Locate the cell with the specified text and output its [x, y] center coordinate. 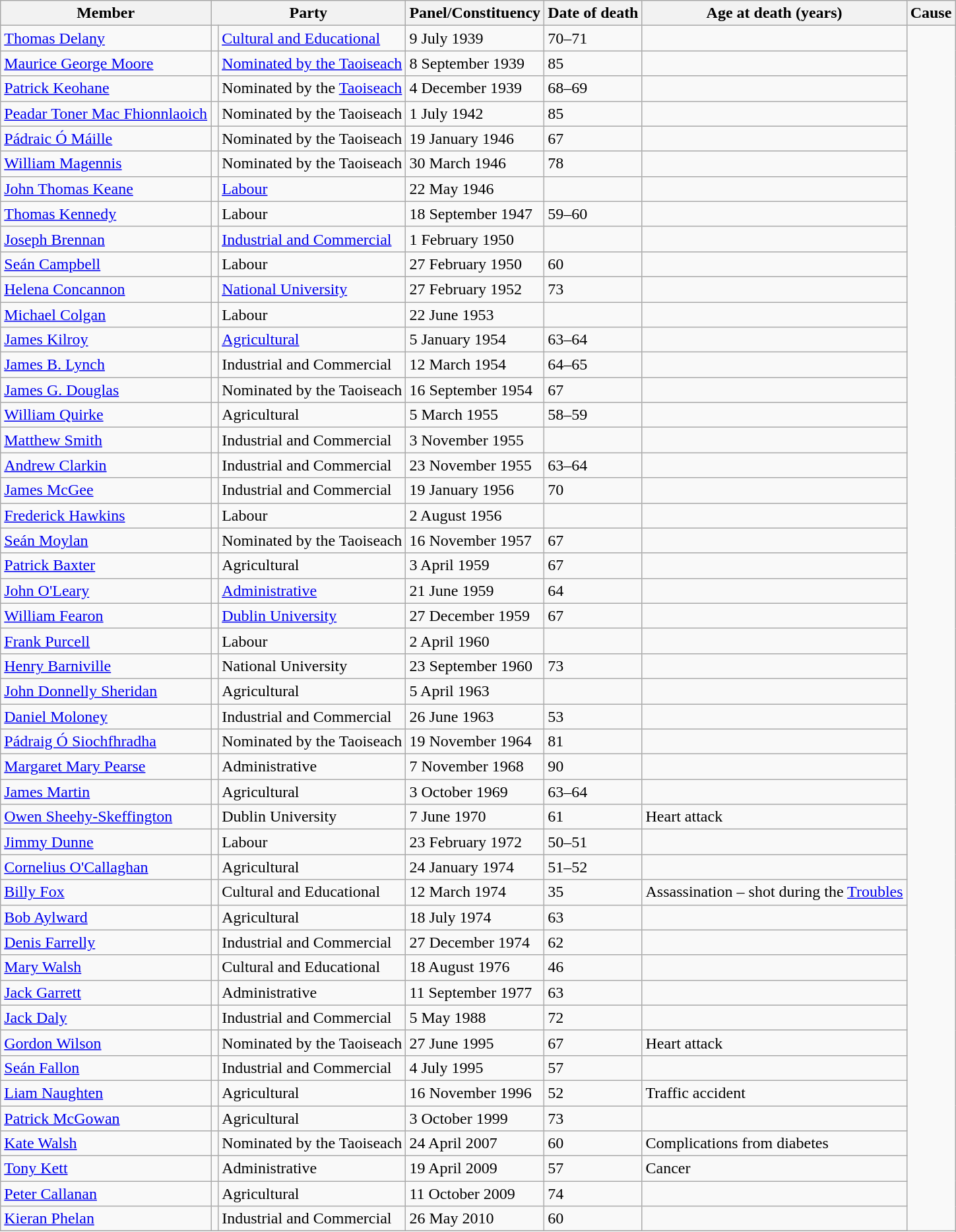
Tony Kett [106, 1169]
26 June 1963 [475, 716]
3 November 1955 [475, 440]
William Fearon [106, 616]
James G. Douglas [106, 390]
Jack Daly [106, 1018]
11 September 1977 [475, 992]
Party [309, 13]
18 September 1947 [475, 214]
5 March 1955 [475, 415]
3 October 1999 [475, 1119]
2 April 1960 [475, 641]
11 October 2009 [475, 1194]
2 August 1956 [475, 515]
3 April 1959 [475, 566]
72 [593, 1018]
12 March 1974 [475, 892]
Joseph Brennan [106, 239]
Thomas Kennedy [106, 214]
Seán Moylan [106, 540]
Henry Barniville [106, 666]
70 [593, 490]
Frank Purcell [106, 641]
Kate Walsh [106, 1144]
22 June 1953 [475, 315]
19 November 1964 [475, 742]
Seán Fallon [106, 1068]
7 June 1970 [475, 817]
61 [593, 817]
35 [593, 892]
Peter Callanan [106, 1194]
64 [593, 591]
Pádraic Ó Máille [106, 139]
Age at death (years) [775, 13]
Billy Fox [106, 892]
8 September 1939 [475, 63]
Member [106, 13]
Kieran Phelan [106, 1219]
William Quirke [106, 415]
Frederick Hawkins [106, 515]
3 October 1969 [475, 792]
19 April 2009 [475, 1169]
James B. Lynch [106, 365]
59–60 [593, 214]
5 January 1954 [475, 340]
21 June 1959 [475, 591]
Bob Aylward [106, 917]
27 June 1995 [475, 1043]
51–52 [593, 867]
70–71 [593, 38]
23 November 1955 [475, 465]
90 [593, 767]
78 [593, 164]
Denis Farrelly [106, 942]
Jimmy Dunne [106, 842]
Patrick Baxter [106, 566]
Andrew Clarkin [106, 465]
1 February 1950 [475, 239]
Liam Naughten [106, 1093]
Gordon Wilson [106, 1043]
5 April 1963 [475, 691]
7 November 1968 [475, 767]
50–51 [593, 842]
Cornelius O'Callaghan [106, 867]
24 April 2007 [475, 1144]
Matthew Smith [106, 440]
Complications from diabetes [775, 1144]
Pádraig Ó Siochfhradha [106, 742]
4 July 1995 [475, 1068]
Jack Garrett [106, 992]
Cancer [775, 1169]
John O'Leary [106, 591]
John Thomas Keane [106, 189]
Seán Campbell [106, 264]
12 March 1954 [475, 365]
9 July 1939 [475, 38]
16 November 1996 [475, 1093]
19 January 1946 [475, 139]
4 December 1939 [475, 88]
74 [593, 1194]
19 January 1956 [475, 490]
58–59 [593, 415]
62 [593, 942]
Traffic accident [775, 1093]
27 December 1959 [475, 616]
64–65 [593, 365]
52 [593, 1093]
68–69 [593, 88]
27 February 1952 [475, 289]
Patrick McGowan [106, 1119]
John Donnelly Sheridan [106, 691]
Mary Walsh [106, 967]
23 February 1972 [475, 842]
Peadar Toner Mac Fhionnlaoich [106, 113]
Patrick Keohane [106, 88]
Thomas Delany [106, 38]
16 November 1957 [475, 540]
Maurice George Moore [106, 63]
Margaret Mary Pearse [106, 767]
53 [593, 716]
Owen Sheehy-Skeffington [106, 817]
William Magennis [106, 164]
24 January 1974 [475, 867]
Daniel Moloney [106, 716]
James Martin [106, 792]
18 August 1976 [475, 967]
16 September 1954 [475, 390]
Cause [931, 13]
18 July 1974 [475, 917]
Date of death [593, 13]
James McGee [106, 490]
27 December 1974 [475, 942]
Assassination – shot during the Troubles [775, 892]
Helena Concannon [106, 289]
46 [593, 967]
27 February 1950 [475, 264]
30 March 1946 [475, 164]
Michael Colgan [106, 315]
22 May 1946 [475, 189]
23 September 1960 [475, 666]
Panel/Constituency [475, 13]
5 May 1988 [475, 1018]
26 May 2010 [475, 1219]
James Kilroy [106, 340]
1 July 1942 [475, 113]
81 [593, 742]
